Return (X, Y) of the center of cell containing provided text 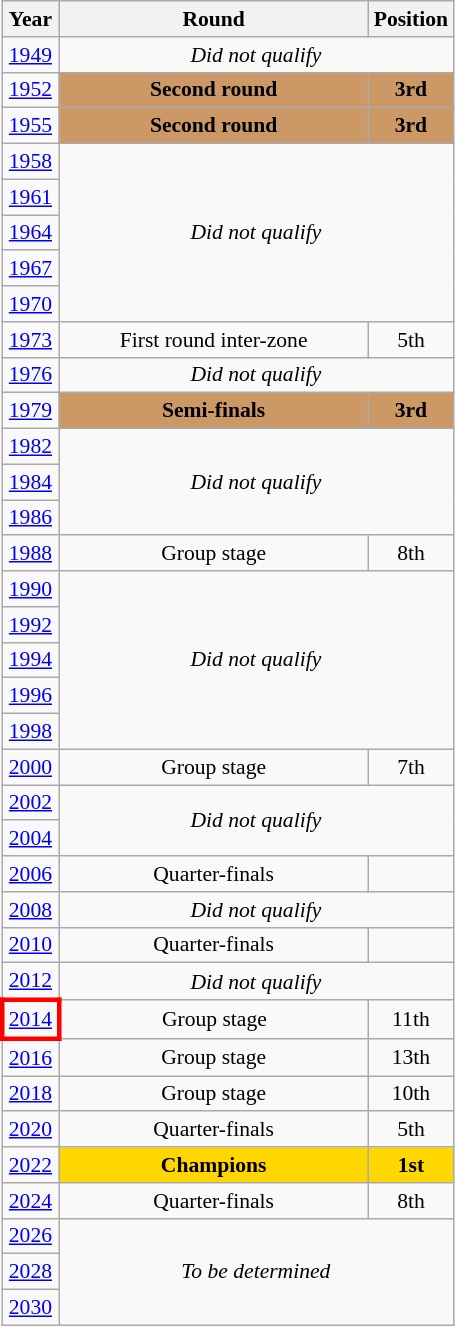
Year (30, 19)
1952 (30, 90)
1955 (30, 126)
Champions (214, 1165)
2026 (30, 1236)
2028 (30, 1272)
First round inter-zone (214, 340)
1982 (30, 447)
Position (411, 19)
7th (411, 767)
1961 (30, 197)
Round (214, 19)
2008 (30, 910)
2002 (30, 803)
1964 (30, 233)
2016 (30, 1058)
1973 (30, 340)
2020 (30, 1130)
2022 (30, 1165)
2030 (30, 1308)
10th (411, 1094)
1988 (30, 554)
1992 (30, 625)
1st (411, 1165)
2018 (30, 1094)
1967 (30, 269)
1958 (30, 162)
2006 (30, 874)
2000 (30, 767)
2010 (30, 945)
1994 (30, 660)
1986 (30, 518)
1976 (30, 375)
13th (411, 1058)
2014 (30, 1020)
1979 (30, 411)
1996 (30, 696)
To be determined (256, 1272)
2012 (30, 982)
1998 (30, 732)
1990 (30, 589)
1949 (30, 55)
2004 (30, 839)
2024 (30, 1201)
11th (411, 1020)
1970 (30, 304)
Semi-finals (214, 411)
1984 (30, 482)
